Search for the cell housing the specified text and yield its (X, Y) center coordinate. 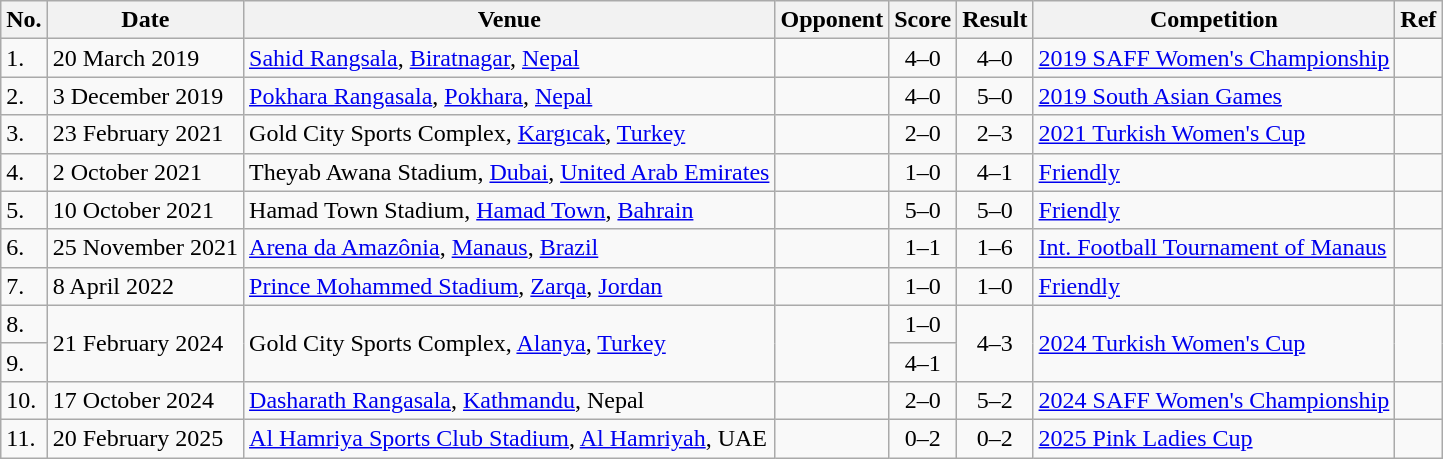
8. (24, 324)
21 February 2024 (145, 343)
Competition (1214, 20)
Opponent (832, 20)
No. (24, 20)
6. (24, 248)
Dasharath Rangasala, Kathmandu, Nepal (510, 400)
2 October 2021 (145, 172)
17 October 2024 (145, 400)
3 December 2019 (145, 96)
3. (24, 134)
9. (24, 362)
1–1 (923, 248)
2021 Turkish Women's Cup (1214, 134)
Int. Football Tournament of Manaus (1214, 248)
5. (24, 210)
2024 Turkish Women's Cup (1214, 343)
4–3 (995, 343)
23 February 2021 (145, 134)
2019 SAFF Women's Championship (1214, 58)
5–2 (995, 400)
4. (24, 172)
1–6 (995, 248)
Score (923, 20)
Pokhara Rangasala, Pokhara, Nepal (510, 96)
Ref (1418, 20)
2. (24, 96)
2025 Pink Ladies Cup (1214, 438)
Gold City Sports Complex, Kargıcak, Turkey (510, 134)
Prince Mohammed Stadium, Zarqa, Jordan (510, 286)
20 March 2019 (145, 58)
8 April 2022 (145, 286)
7. (24, 286)
Result (995, 20)
Sahid Rangsala, Biratnagar, Nepal (510, 58)
10 October 2021 (145, 210)
1. (24, 58)
25 November 2021 (145, 248)
Al Hamriya Sports Club Stadium, Al Hamriyah, UAE (510, 438)
Date (145, 20)
2024 SAFF Women's Championship (1214, 400)
Venue (510, 20)
Hamad Town Stadium, Hamad Town, Bahrain (510, 210)
2019 South Asian Games (1214, 96)
Theyab Awana Stadium, Dubai, United Arab Emirates (510, 172)
Gold City Sports Complex, Alanya, Turkey (510, 343)
Arena da Amazônia, Manaus, Brazil (510, 248)
11. (24, 438)
20 February 2025 (145, 438)
2–3 (995, 134)
10. (24, 400)
